Determine the [X, Y] coordinate at the center of the cell enclosing the given text.  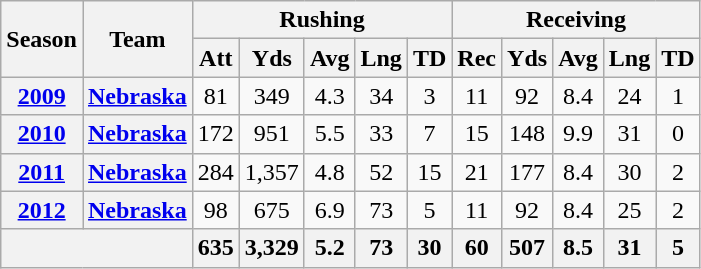
2009 [42, 96]
2011 [42, 172]
675 [272, 210]
507 [528, 248]
52 [381, 172]
284 [216, 172]
4.3 [330, 96]
81 [216, 96]
635 [216, 248]
0 [678, 134]
951 [272, 134]
60 [477, 248]
172 [216, 134]
177 [528, 172]
2012 [42, 210]
1,357 [272, 172]
Rec [477, 58]
Team [137, 39]
4.8 [330, 172]
Att [216, 58]
5.5 [330, 134]
34 [381, 96]
9.9 [578, 134]
25 [629, 210]
Rushing [322, 20]
Season [42, 39]
24 [629, 96]
33 [381, 134]
3,329 [272, 248]
3 [429, 96]
5.2 [330, 248]
7 [429, 134]
Receiving [576, 20]
8.5 [578, 248]
148 [528, 134]
1 [678, 96]
349 [272, 96]
98 [216, 210]
21 [477, 172]
2010 [42, 134]
6.9 [330, 210]
